Provide the [x, y] coordinate of the cell's center where the given text is located.  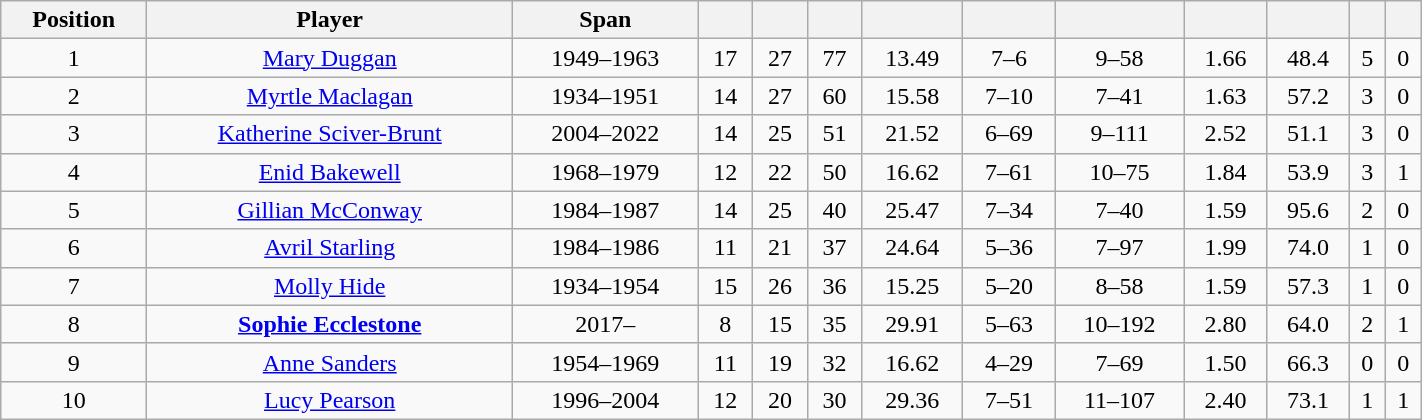
77 [834, 58]
10–192 [1120, 324]
Gillian McConway [330, 210]
5–20 [1009, 286]
Mary Duggan [330, 58]
29.91 [912, 324]
4–29 [1009, 362]
26 [780, 286]
32 [834, 362]
36 [834, 286]
1.84 [1226, 172]
6–69 [1009, 134]
Katherine Sciver-Brunt [330, 134]
Avril Starling [330, 248]
11–107 [1120, 400]
95.6 [1308, 210]
5–36 [1009, 248]
60 [834, 96]
7–97 [1120, 248]
37 [834, 248]
1934–1954 [606, 286]
1.63 [1226, 96]
57.2 [1308, 96]
7–10 [1009, 96]
Enid Bakewell [330, 172]
4 [74, 172]
51 [834, 134]
1968–1979 [606, 172]
21.52 [912, 134]
Span [606, 20]
30 [834, 400]
9–58 [1120, 58]
66.3 [1308, 362]
53.9 [1308, 172]
1.99 [1226, 248]
1954–1969 [606, 362]
20 [780, 400]
24.64 [912, 248]
8–58 [1120, 286]
22 [780, 172]
9–111 [1120, 134]
Position [74, 20]
6 [74, 248]
2017– [606, 324]
7–6 [1009, 58]
1984–1987 [606, 210]
64.0 [1308, 324]
51.1 [1308, 134]
7–41 [1120, 96]
Sophie Ecclestone [330, 324]
21 [780, 248]
10–75 [1120, 172]
1996–2004 [606, 400]
7–40 [1120, 210]
5–63 [1009, 324]
10 [74, 400]
2.52 [1226, 134]
1934–1951 [606, 96]
Anne Sanders [330, 362]
9 [74, 362]
50 [834, 172]
15.58 [912, 96]
57.3 [1308, 286]
25.47 [912, 210]
7–61 [1009, 172]
Molly Hide [330, 286]
7–34 [1009, 210]
73.1 [1308, 400]
35 [834, 324]
7–69 [1120, 362]
1949–1963 [606, 58]
48.4 [1308, 58]
Lucy Pearson [330, 400]
2.80 [1226, 324]
Player [330, 20]
15.25 [912, 286]
1.50 [1226, 362]
1.66 [1226, 58]
7 [74, 286]
2004–2022 [606, 134]
17 [726, 58]
29.36 [912, 400]
13.49 [912, 58]
1984–1986 [606, 248]
40 [834, 210]
Myrtle Maclagan [330, 96]
7–51 [1009, 400]
74.0 [1308, 248]
19 [780, 362]
2.40 [1226, 400]
